Return the [X, Y] coordinate for the center point of the cell that contains the specified text.  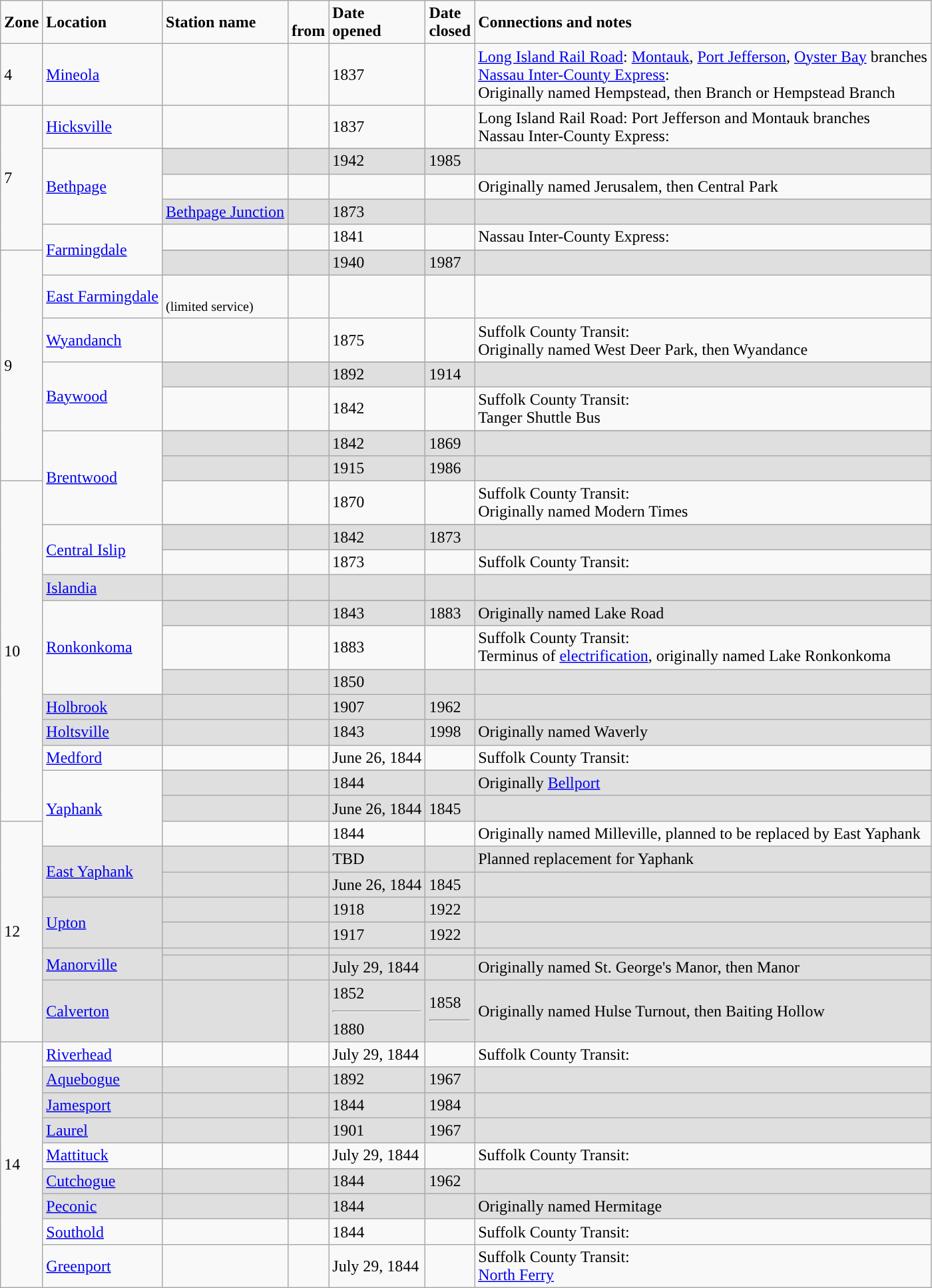
Central Islip [103, 550]
4 [21, 75]
Holtsville [103, 732]
Hicksville [103, 126]
Yaphank [103, 808]
1858 [450, 1011]
7 [21, 177]
1986 [450, 469]
1915 [377, 469]
Wyandanch [103, 339]
1918 [377, 910]
Originally named Waverly [703, 732]
Originally named Milleville, planned to be replaced by East Yaphank [703, 833]
Laurel [103, 1130]
East Farmingdale [103, 297]
Nassau Inter-County Express: [703, 237]
1869 [450, 443]
Bethpage Junction [225, 212]
1850 [377, 682]
1942 [377, 161]
from [309, 23]
Jamesport [103, 1105]
Aquebogue [103, 1080]
1985 [450, 161]
Calverton [103, 1011]
Zone [21, 23]
(limited service) [225, 297]
10 [21, 651]
Farmingdale [103, 250]
Suffolk County Transit: North Ferry [703, 1266]
Originally named Hulse Turnout, then Baiting Hollow [703, 1011]
1987 [450, 262]
Dateopened [377, 23]
Upton [103, 923]
1984 [450, 1105]
Brentwood [103, 477]
Originally named Hermitage [703, 1206]
Station name [225, 23]
12 [21, 931]
Baywood [103, 395]
Suffolk County Transit: Terminus of electrification, originally named Lake Ronkonkoma [703, 647]
Ronkonkoma [103, 647]
Dateclosed [450, 23]
Originally Bellport [703, 783]
18521880 [377, 1011]
1940 [377, 262]
Suffolk County Transit: Originally named West Deer Park, then Wyandance [703, 339]
Originally named St. George's Manor, then Manor [703, 968]
1841 [377, 237]
Manorville [103, 964]
Greenport [103, 1266]
Suffolk County Transit: Originally named Modern Times [703, 503]
Long Island Rail Road: Port Jefferson and Montauk branchesNassau Inter-County Express: [703, 126]
1998 [450, 732]
14 [21, 1165]
9 [21, 365]
Bethpage [103, 186]
Planned replacement for Yaphank [703, 859]
East Yaphank [103, 871]
Riverhead [103, 1054]
1914 [450, 374]
Connections and notes [703, 23]
Holbrook [103, 707]
Southold [103, 1231]
Mineola [103, 75]
Suffolk County Transit: Tanger Shuttle Bus [703, 409]
1870 [377, 503]
Islandia [103, 588]
1907 [377, 707]
TBD [377, 859]
1917 [377, 935]
1901 [377, 1130]
Mattituck [103, 1156]
Medford [103, 757]
Cutchogue [103, 1181]
Originally named Jerusalem, then Central Park [703, 186]
Originally named Lake Road [703, 613]
Peconic [103, 1206]
Location [103, 23]
1875 [377, 339]
